Output the [X, Y] coordinate of the center of the cell containing the given text.  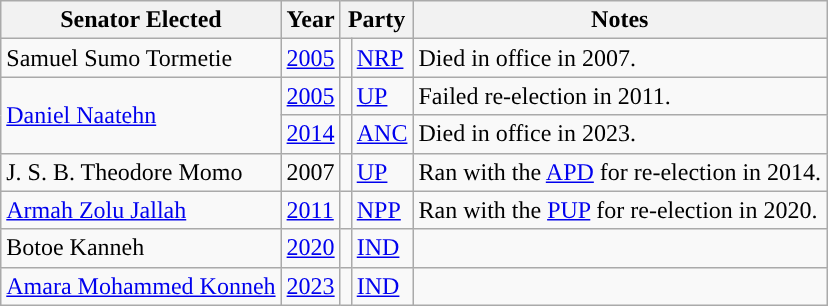
Amara Mohammed Konneh [141, 286]
Samuel Sumo Tormetie [141, 58]
Died in office in 2023. [620, 134]
Ran with the PUP for re-election in 2020. [620, 210]
Botoe Kanneh [141, 248]
2023 [310, 286]
Party [376, 20]
Ran with the APD for re-election in 2014. [620, 172]
2007 [310, 172]
Failed re-election in 2011. [620, 96]
NRP [382, 58]
ANC [382, 134]
NPP [382, 210]
2020 [310, 248]
Notes [620, 20]
Armah Zolu Jallah [141, 210]
2014 [310, 134]
Senator Elected [141, 20]
Died in office in 2007. [620, 58]
Year [310, 20]
J. S. B. Theodore Momo [141, 172]
2011 [310, 210]
Daniel Naatehn [141, 115]
